Scan for the cell matching the given text and deliver its (x, y) coordinate at center. 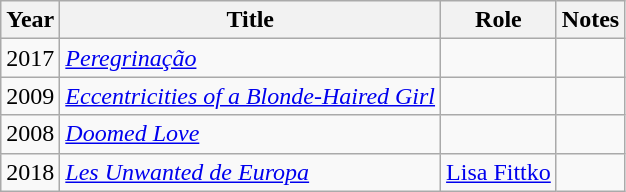
Eccentricities of a Blonde-Haired Girl (250, 96)
Doomed Love (250, 134)
Peregrinação (250, 58)
Year (30, 20)
2017 (30, 58)
2008 (30, 134)
2018 (30, 172)
Role (499, 20)
Notes (590, 20)
Les Unwanted de Europa (250, 172)
2009 (30, 96)
Lisa Fittko (499, 172)
Title (250, 20)
